Return the (x, y) coordinate for the center point of the cell that contains the specified text.  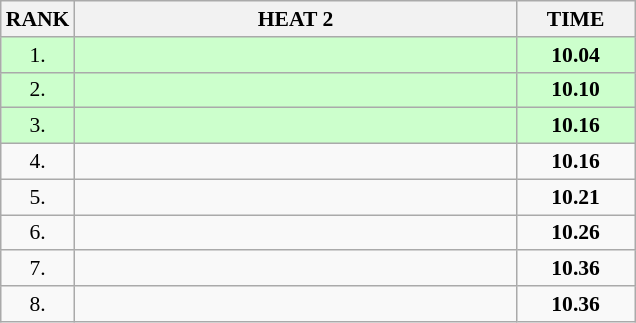
4. (38, 162)
10.10 (576, 90)
7. (38, 269)
10.26 (576, 233)
5. (38, 197)
HEAT 2 (295, 19)
1. (38, 55)
3. (38, 126)
8. (38, 304)
TIME (576, 19)
RANK (38, 19)
10.21 (576, 197)
10.04 (576, 55)
2. (38, 90)
6. (38, 233)
